Return (x, y) of the center of cell containing provided text 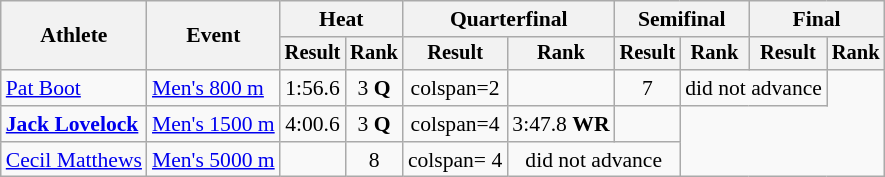
Heat (342, 19)
Event (214, 36)
Jack Lovelock (74, 124)
4:00.6 (313, 124)
Athlete (74, 36)
colspan=2 (455, 88)
Men's 800 m (214, 88)
Quarterfinal (509, 19)
Pat Boot (74, 88)
Men's 1500 m (214, 124)
7 (648, 88)
did not advance (754, 88)
Final (817, 19)
Semifinal (682, 19)
3:47.8 WR (560, 124)
colspan=4 (455, 124)
1:56.6 (313, 88)
